Capture the cell that displays the provided text and extract its [x, y] central coordinate. 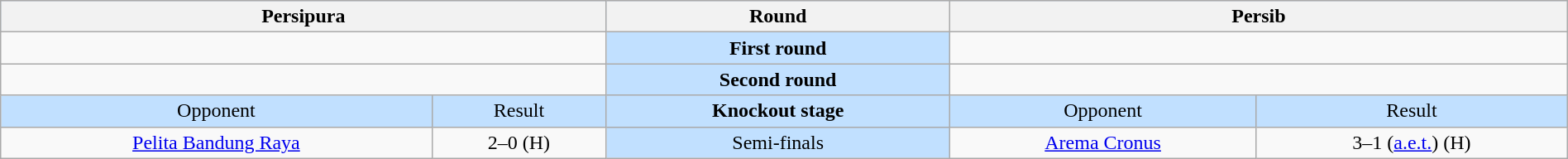
Semi-finals [778, 142]
Persipura [304, 17]
3–1 (a.e.t.) (H) [1413, 142]
2–0 (H) [519, 142]
Arema Cronus [1103, 142]
Knockout stage [778, 111]
Persib [1259, 17]
Pelita Bandung Raya [217, 142]
First round [778, 48]
Second round [778, 79]
Round [778, 17]
